Capture the cell that displays the provided text and extract its (X, Y) central coordinate. 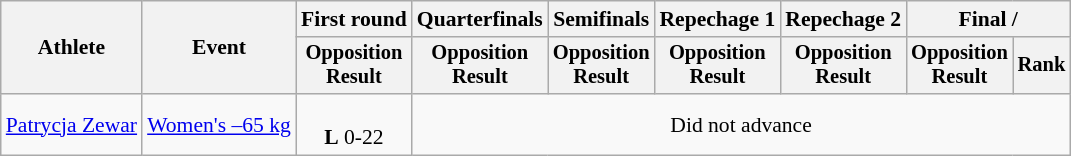
L 0-22 (354, 124)
First round (354, 19)
Event (219, 48)
Rank (1042, 66)
Quarterfinals (480, 19)
Final / (988, 19)
Patrycja Zewar (72, 124)
Women's –65 kg (219, 124)
Athlete (72, 48)
Did not advance (741, 124)
Semifinals (602, 19)
Repechage 2 (843, 19)
Repechage 1 (717, 19)
